Capture the cell that displays the provided text and extract its [x, y] central coordinate. 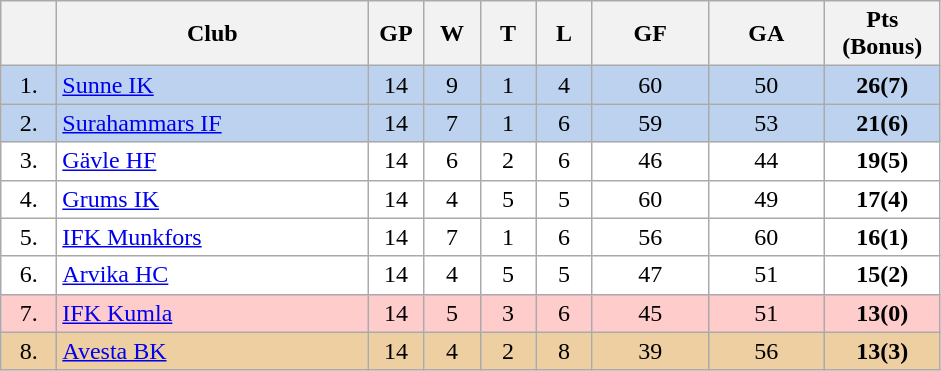
47 [650, 275]
GA [766, 34]
44 [766, 161]
IFK Kumla [212, 313]
50 [766, 85]
1. [29, 85]
2. [29, 123]
GP [396, 34]
L [564, 34]
Arvika HC [212, 275]
49 [766, 199]
5. [29, 237]
17(4) [882, 199]
Surahammars IF [212, 123]
6. [29, 275]
59 [650, 123]
19(5) [882, 161]
Avesta BK [212, 351]
9 [452, 85]
4. [29, 199]
IFK Munkfors [212, 237]
3 [508, 313]
39 [650, 351]
8 [564, 351]
7. [29, 313]
Club [212, 34]
21(6) [882, 123]
26(7) [882, 85]
Gävle HF [212, 161]
13(3) [882, 351]
15(2) [882, 275]
16(1) [882, 237]
GF [650, 34]
8. [29, 351]
3. [29, 161]
T [508, 34]
Pts (Bonus) [882, 34]
53 [766, 123]
Sunne IK [212, 85]
W [452, 34]
Grums IK [212, 199]
45 [650, 313]
13(0) [882, 313]
46 [650, 161]
